Extract the [X, Y] coordinate from the center of the cell holding the provided text.  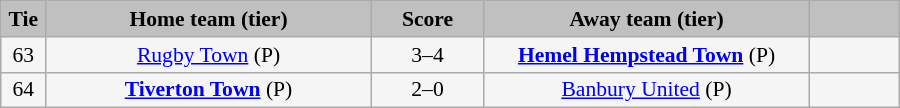
Away team (tier) [647, 19]
Tiverton Town (P) [209, 90]
Hemel Hempstead Town (P) [647, 55]
63 [24, 55]
Score [427, 19]
Rugby Town (P) [209, 55]
Banbury United (P) [647, 90]
2–0 [427, 90]
3–4 [427, 55]
Tie [24, 19]
Home team (tier) [209, 19]
64 [24, 90]
